Output the (X, Y) coordinate of the center of the cell containing the given text.  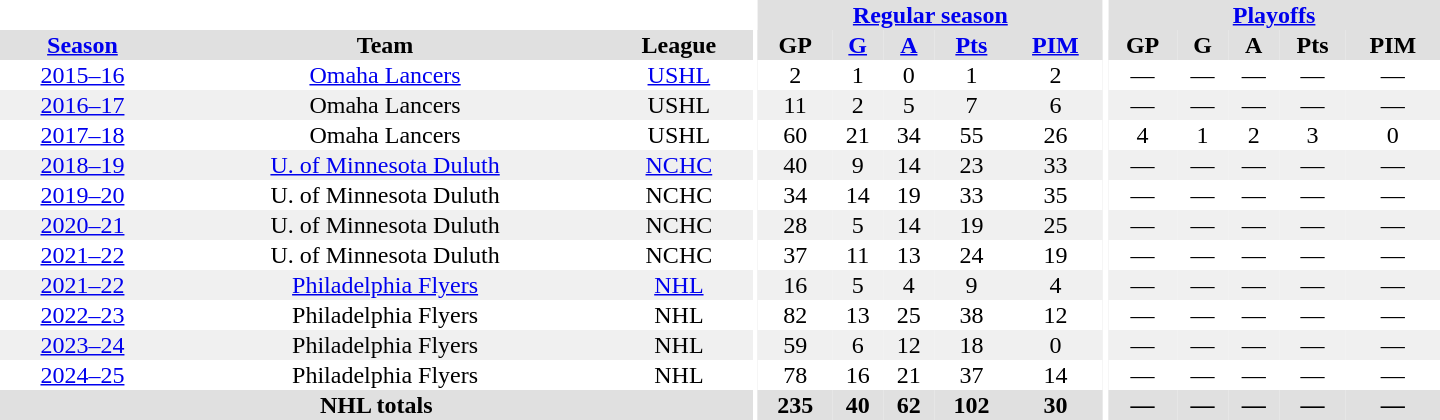
2016–17 (82, 105)
82 (795, 315)
24 (971, 255)
78 (795, 375)
2015–16 (82, 75)
60 (795, 135)
35 (1055, 195)
Regular season (930, 15)
62 (908, 405)
59 (795, 345)
2023–24 (82, 345)
NHL totals (376, 405)
2024–25 (82, 375)
Team (385, 45)
38 (971, 315)
Playoffs (1274, 15)
2017–18 (82, 135)
2019–20 (82, 195)
55 (971, 135)
26 (1055, 135)
2020–21 (82, 225)
235 (795, 405)
2018–19 (82, 165)
League (678, 45)
102 (971, 405)
30 (1055, 405)
23 (971, 165)
7 (971, 105)
28 (795, 225)
Season (82, 45)
2022–23 (82, 315)
3 (1312, 135)
18 (971, 345)
